From the cell containing the given text, extract its center point as (X, Y) coordinate. 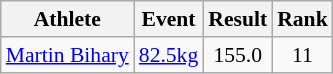
82.5kg (168, 55)
Athlete (68, 19)
11 (302, 55)
155.0 (238, 55)
Rank (302, 19)
Event (168, 19)
Result (238, 19)
Martin Bihary (68, 55)
